Capture the cell that displays the provided text and extract its [X, Y] central coordinate. 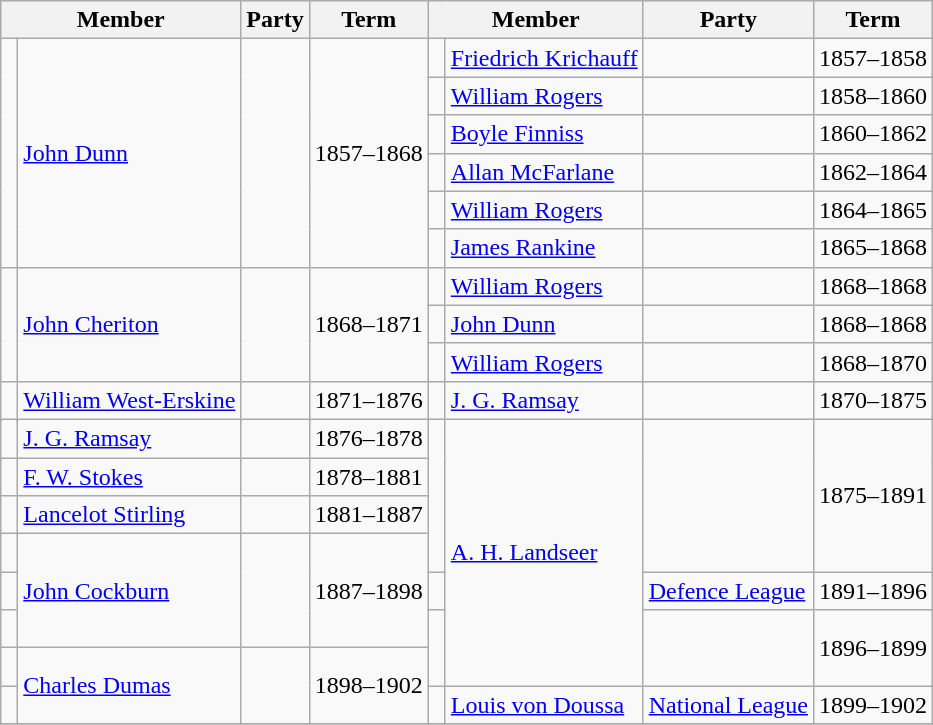
A. H. Landseer [544, 552]
F. W. Stokes [130, 477]
1881–1887 [368, 515]
Lancelot Stirling [130, 515]
1857–1868 [368, 153]
John Cockburn [130, 591]
1887–1898 [368, 591]
Boyle Finniss [544, 134]
1862–1864 [874, 172]
Allan McFarlane [544, 172]
Louis von Doussa [544, 705]
1899–1902 [874, 705]
1868–1870 [874, 362]
John Cheriton [130, 324]
1858–1860 [874, 96]
1857–1858 [874, 58]
1865–1868 [874, 248]
National League [728, 705]
1878–1881 [368, 477]
Charles Dumas [130, 686]
1870–1875 [874, 400]
William West-Erskine [130, 400]
1896–1899 [874, 648]
1864–1865 [874, 210]
Friedrich Krichauff [544, 58]
1876–1878 [368, 438]
1898–1902 [368, 686]
1891–1896 [874, 591]
Defence League [728, 591]
1860–1862 [874, 134]
1871–1876 [368, 400]
1875–1891 [874, 495]
1868–1871 [368, 324]
James Rankine [544, 248]
